Find where the given text appears and provide that cell's center as [X, Y] coordinate. 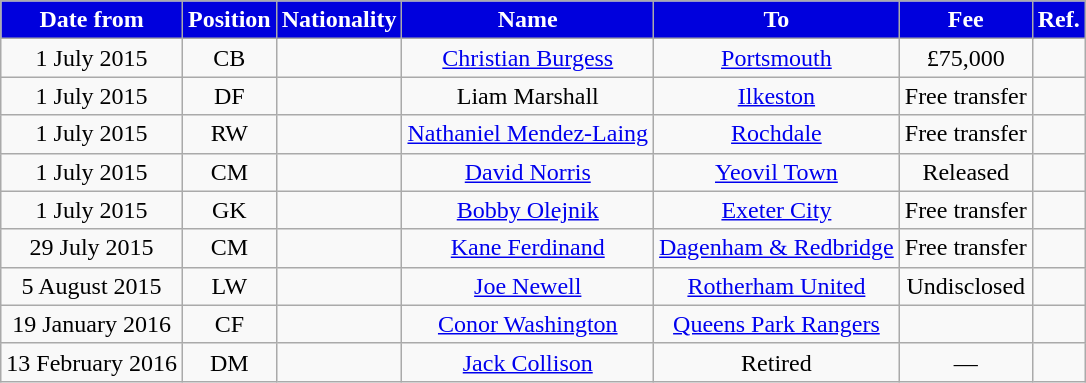
Liam Marshall [528, 96]
Nathaniel Mendez-Laing [528, 134]
Ref. [1058, 20]
Joe Newell [528, 286]
To [777, 20]
Conor Washington [528, 324]
Jack Collison [528, 362]
Dagenham & Redbridge [777, 248]
29 July 2015 [92, 248]
Released [966, 172]
£75,000 [966, 58]
DF [229, 96]
— [966, 362]
RW [229, 134]
19 January 2016 [92, 324]
CF [229, 324]
Portsmouth [777, 58]
LW [229, 286]
DM [229, 362]
Christian Burgess [528, 58]
Rotherham United [777, 286]
Queens Park Rangers [777, 324]
David Norris [528, 172]
Kane Ferdinand [528, 248]
Position [229, 20]
Exeter City [777, 210]
Bobby Olejnik [528, 210]
Ilkeston [777, 96]
Undisclosed [966, 286]
CB [229, 58]
Retired [777, 362]
13 February 2016 [92, 362]
Fee [966, 20]
Rochdale [777, 134]
Name [528, 20]
Date from [92, 20]
GK [229, 210]
5 August 2015 [92, 286]
Nationality [339, 20]
Yeovil Town [777, 172]
